Scan for the cell matching the given text and deliver its (X, Y) coordinate at center. 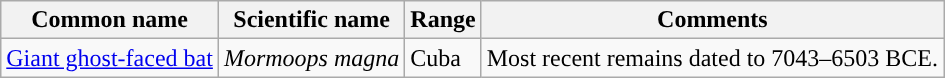
Range (443, 20)
Most recent remains dated to 7043–6503 BCE. (712, 58)
Mormoops magna (311, 58)
Comments (712, 20)
Cuba (443, 58)
Giant ghost-faced bat (110, 58)
Scientific name (311, 20)
Common name (110, 20)
